Capture the cell that displays the provided text and extract its [x, y] central coordinate. 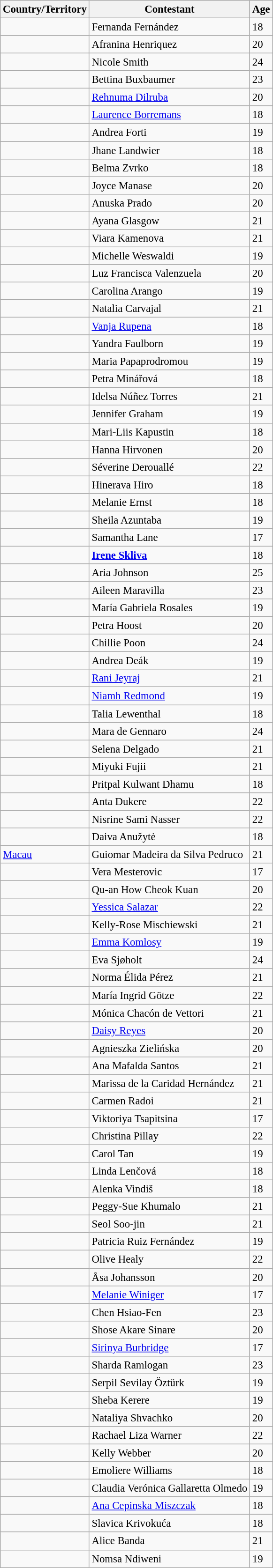
Sheba Kerere [169, 1400]
Ana Mafalda Santos [169, 1066]
Carolina Arango [169, 291]
Fernanda Fernández [169, 27]
Shose Akare Sinare [169, 1330]
Maria Papaprodromou [169, 362]
Samantha Lane [169, 538]
Pritpal Kulwant Dhamu [169, 784]
Olive Healy [169, 1259]
Chillie Poon [169, 643]
Qu-an How Cheok Kuan [169, 890]
Nomsa Ndiweni [169, 1559]
Peggy-Sue Khumalo [169, 1206]
Jennifer Graham [169, 414]
Séverine Derouallé [169, 467]
Daiva Anužytė [169, 837]
Nicole Smith [169, 62]
Laurence Borremans [169, 115]
Carmen Radoi [169, 1101]
Daisy Reyes [169, 1030]
Slavica Krivokuća [169, 1524]
Vera Mesterovic [169, 872]
Mari-Liis Kapustin [169, 432]
Rani Jeyraj [169, 679]
Emoliere Williams [169, 1471]
Vanja Rupena [169, 326]
Yessica Salazar [169, 907]
Belma Zvrko [169, 168]
Bettina Buxbaumer [169, 80]
Anuska Prado [169, 203]
Claudia Verónica Gallaretta Olmedo [169, 1488]
Contestant [169, 9]
Viktoriya Tsapitsina [169, 1118]
Niamh Redmond [169, 696]
Eva Sjøholt [169, 960]
Natalia Carvajal [169, 309]
Andrea Forti [169, 133]
Aileen Maravilla [169, 591]
Andrea Deák [169, 661]
Marissa de la Caridad Hernández [169, 1083]
Yandra Faulborn [169, 344]
Åsa Johansson [169, 1277]
Sirinya Burbridge [169, 1347]
Aria Johnson [169, 573]
Petra Minářová [169, 379]
Guiomar Madeira da Silva Pedruco [169, 854]
Seol Soo-jin [169, 1224]
Rehnuma Dilruba [169, 97]
Nataliya Shvachko [169, 1418]
Jhane Landwier [169, 150]
Petra Hoost [169, 626]
Patricia Ruiz Fernández [169, 1242]
Linda Lenčová [169, 1171]
Mónica Chacón de Vettori [169, 1013]
María Gabriela Rosales [169, 608]
Luz Francisca Valenzuela [169, 274]
25 [261, 573]
Serpil Sevilay Öztürk [169, 1383]
Christina Pillay [169, 1136]
Mara de Gennaro [169, 731]
Sharda Ramlogan [169, 1365]
María Ingrid Götze [169, 995]
Rachael Liza Warner [169, 1435]
Agnieszka Zielińska [169, 1048]
Melanie Ernst [169, 503]
Talia Lewenthal [169, 714]
Chen Hsiao-Fen [169, 1312]
Afranina Henriquez [169, 44]
Anta Dukere [169, 802]
Kelly-Rose Mischiewski [169, 925]
Irene Skliva [169, 555]
Carol Tan [169, 1154]
Joyce Manase [169, 185]
Hanna Hirvonen [169, 450]
Emma Komlosy [169, 942]
Michelle Weswaldi [169, 256]
Nisrine Sami Nasser [169, 819]
Hinerava Hiro [169, 485]
Melanie Winiger [169, 1294]
Viara Kamenova [169, 238]
Sheila Azuntaba [169, 520]
Selena Delgado [169, 749]
Country/Territory [45, 9]
Alenka Vindiš [169, 1189]
Idelsa Núñez Torres [169, 397]
Kelly Webber [169, 1453]
Ana Cepinska Miszczak [169, 1506]
Age [261, 9]
Norma Élida Pérez [169, 978]
Ayana Glasgow [169, 221]
Alice Banda [169, 1541]
Macau [45, 854]
Miyuki Fujii [169, 766]
